Identify which cell holds the provided text, then report its (x, y) central coordinate. 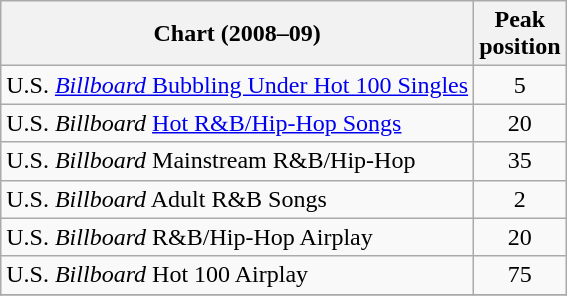
Peakposition (520, 34)
5 (520, 85)
U.S. Billboard Hot R&B/Hip-Hop Songs (238, 123)
U.S. Billboard Adult R&B Songs (238, 199)
2 (520, 199)
U.S. Billboard R&B/Hip-Hop Airplay (238, 237)
U.S. Billboard Mainstream R&B/Hip-Hop (238, 161)
U.S. Billboard Hot 100 Airplay (238, 275)
35 (520, 161)
Chart (2008–09) (238, 34)
U.S. Billboard Bubbling Under Hot 100 Singles (238, 85)
75 (520, 275)
